Return [x, y] of the center of cell containing provided text 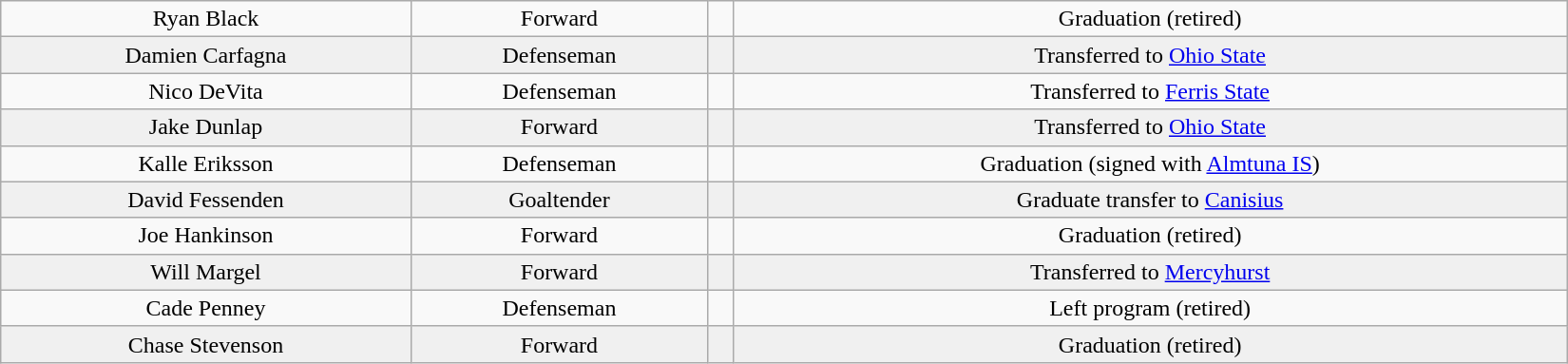
Cade Penney [206, 308]
Transferred to Ferris State [1150, 91]
Chase Stevenson [206, 344]
Joe Hankinson [206, 236]
Transferred to Mercyhurst [1150, 272]
Nico DeVita [206, 91]
Goaltender [559, 200]
Graduation (signed with Almtuna IS) [1150, 163]
Graduate transfer to Canisius [1150, 200]
Jake Dunlap [206, 127]
Left program (retired) [1150, 308]
David Fessenden [206, 200]
Will Margel [206, 272]
Damien Carfagna [206, 55]
Kalle Eriksson [206, 163]
Ryan Black [206, 19]
